Extract the (X, Y) coordinate from the center of the cell holding the provided text.  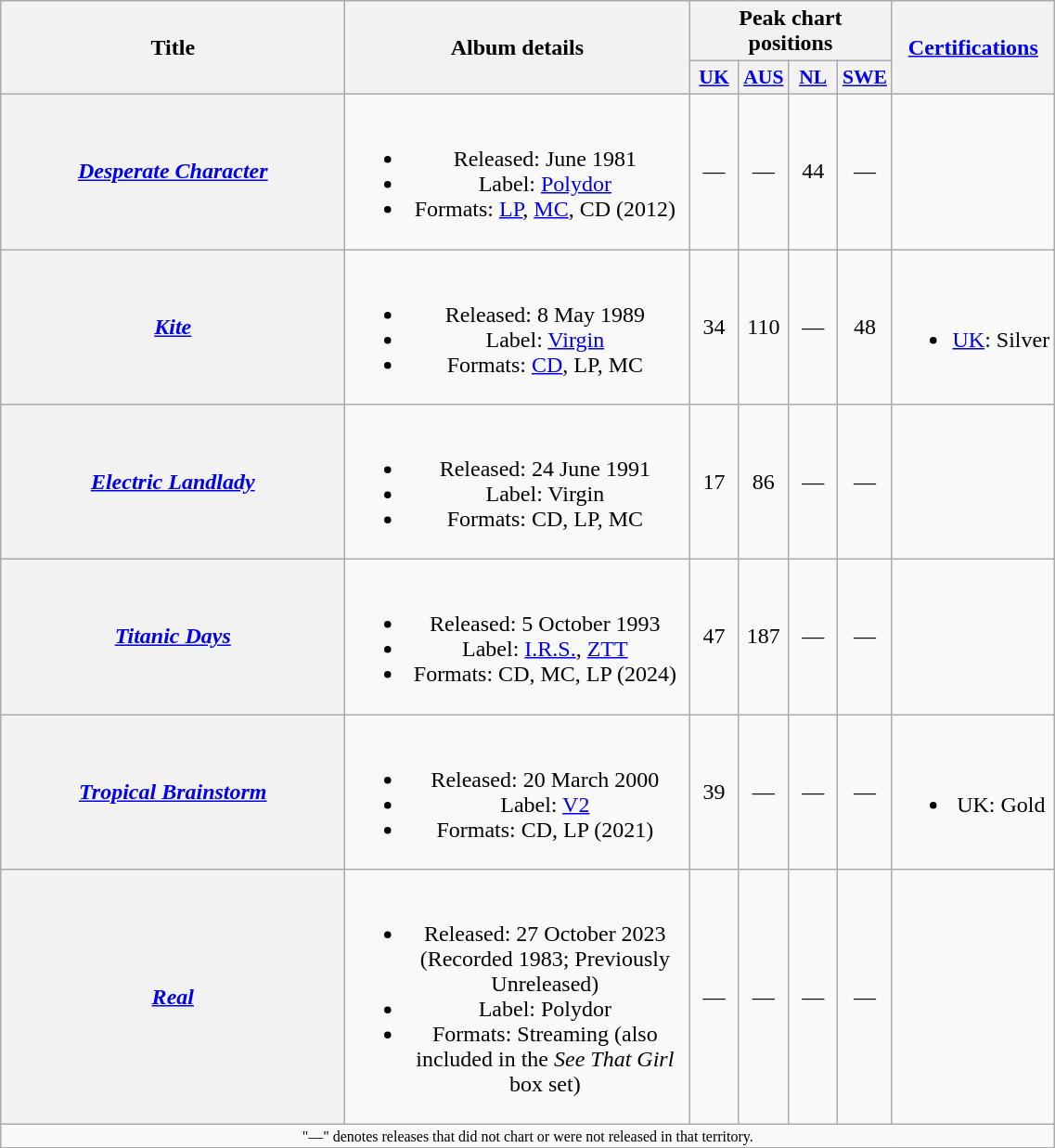
UK (714, 78)
47 (714, 637)
Desperate Character (173, 171)
187 (763, 637)
34 (714, 327)
39 (714, 793)
Released: June 1981Label: PolydorFormats: LP, MC, CD (2012) (518, 171)
Certifications (973, 48)
Titanic Days (173, 637)
44 (813, 171)
17 (714, 483)
Released: 24 June 1991Label: VirginFormats: CD, LP, MC (518, 483)
Released: 8 May 1989Label: VirginFormats: CD, LP, MC (518, 327)
86 (763, 483)
SWE (865, 78)
110 (763, 327)
"—" denotes releases that did not chart or were not released in that territory. (528, 1136)
Peak chart positions (791, 32)
Released: 5 October 1993Label: I.R.S., ZTTFormats: CD, MC, LP (2024) (518, 637)
Electric Landlady (173, 483)
UK: Gold (973, 793)
Released: 20 March 2000Label: V2Formats: CD, LP (2021) (518, 793)
Tropical Brainstorm (173, 793)
Released: 27 October 2023 (Recorded 1983; Previously Unreleased)Label: PolydorFormats: Streaming (also included in the See That Girl box set) (518, 997)
Album details (518, 48)
NL (813, 78)
AUS (763, 78)
Real (173, 997)
Kite (173, 327)
48 (865, 327)
Title (173, 48)
UK: Silver (973, 327)
